Determine the [x, y] coordinate at the center of the cell enclosing the given text.  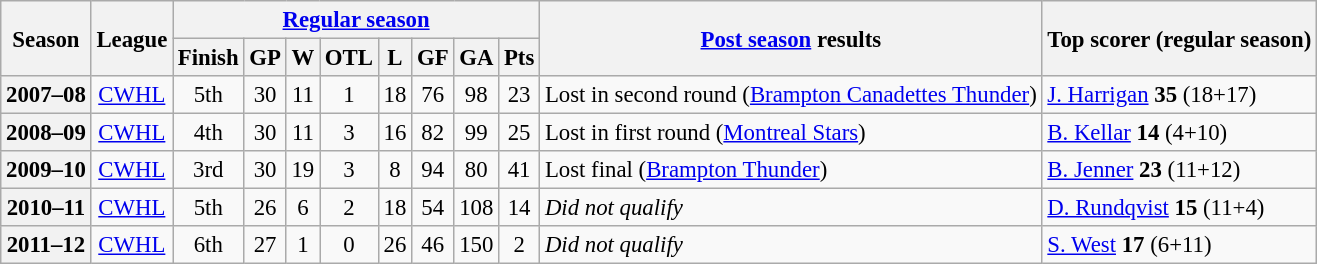
25 [520, 133]
GF [433, 58]
League [132, 38]
W [302, 58]
98 [476, 95]
82 [433, 133]
J. Harrigan 35 (18+17) [1179, 95]
B. Kellar 14 (4+10) [1179, 133]
Pts [520, 58]
16 [394, 133]
8 [394, 170]
OTL [350, 58]
Lost in first round (Montreal Stars) [791, 133]
19 [302, 170]
2011–12 [46, 245]
76 [433, 95]
3rd [208, 170]
B. Jenner 23 (11+12) [1179, 170]
2009–10 [46, 170]
46 [433, 245]
54 [433, 208]
14 [520, 208]
6 [302, 208]
4th [208, 133]
41 [520, 170]
Lost final (Brampton Thunder) [791, 170]
Post season results [791, 38]
Finish [208, 58]
2010–11 [46, 208]
2008–09 [46, 133]
6th [208, 245]
Regular season [356, 20]
2007–08 [46, 95]
Top scorer (regular season) [1179, 38]
L [394, 58]
27 [265, 245]
94 [433, 170]
99 [476, 133]
0 [350, 245]
GA [476, 58]
150 [476, 245]
Lost in second round (Brampton Canadettes Thunder) [791, 95]
Season [46, 38]
80 [476, 170]
GP [265, 58]
23 [520, 95]
S. West 17 (6+11) [1179, 245]
D. Rundqvist 15 (11+4) [1179, 208]
108 [476, 208]
